Find where the given text appears and provide that cell's center as [x, y] coordinate. 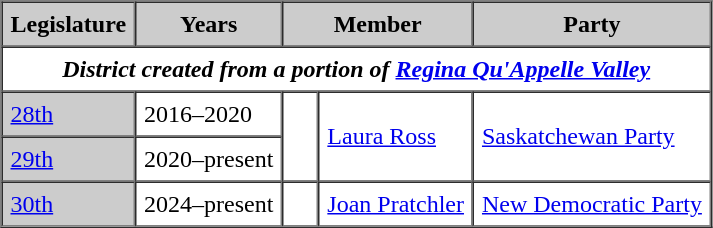
30th [69, 204]
2024–present [208, 204]
29th [69, 158]
Saskatchewan Party [592, 137]
Party [592, 24]
Laura Ross [396, 137]
Legislature [69, 24]
Years [208, 24]
New Democratic Party [592, 204]
28th [69, 114]
2020–present [208, 158]
2016–2020 [208, 114]
District created from a portion of Regina Qu'Appelle Valley [356, 68]
Joan Pratchler [396, 204]
Member [378, 24]
